Pinpoint the cell where the given text exists, returning its [x, y] midpoint coordinate. 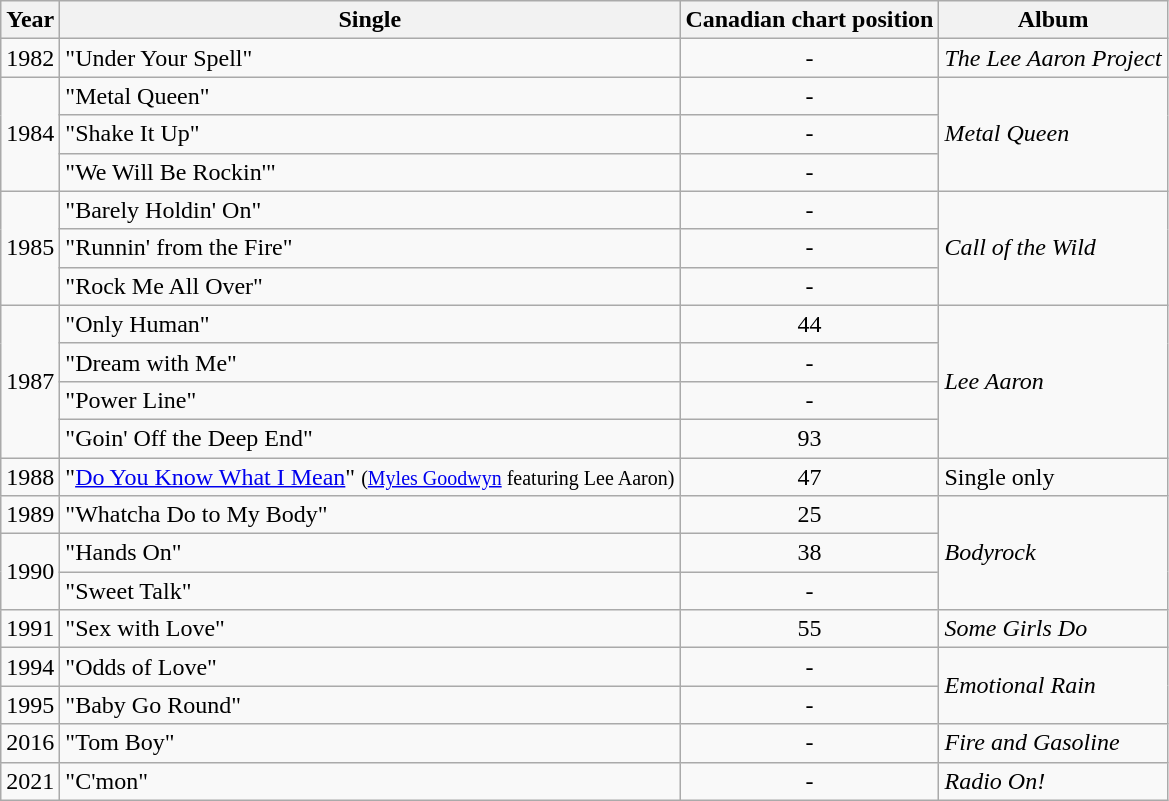
"Rock Me All Over" [370, 286]
Single only [1053, 477]
"Shake It Up" [370, 134]
"Do You Know What I Mean" (Myles Goodwyn featuring Lee Aaron) [370, 477]
Emotional Rain [1053, 686]
Call of the Wild [1053, 248]
"Hands On" [370, 553]
"Only Human" [370, 324]
"Metal Queen" [370, 96]
"Whatcha Do to My Body" [370, 515]
Metal Queen [1053, 134]
"Baby Go Round" [370, 705]
1989 [30, 515]
"Power Line" [370, 400]
1994 [30, 667]
Single [370, 20]
44 [810, 324]
1982 [30, 58]
1990 [30, 572]
1985 [30, 248]
"Barely Holdin' On" [370, 210]
55 [810, 629]
47 [810, 477]
93 [810, 438]
"Odds of Love" [370, 667]
38 [810, 553]
Year [30, 20]
2016 [30, 743]
"Goin' Off the Deep End" [370, 438]
Fire and Gasoline [1053, 743]
1988 [30, 477]
2021 [30, 781]
"Sex with Love" [370, 629]
Canadian chart position [810, 20]
1991 [30, 629]
1984 [30, 134]
"C'mon" [370, 781]
1995 [30, 705]
"Sweet Talk" [370, 591]
Some Girls Do [1053, 629]
Bodyrock [1053, 553]
Album [1053, 20]
The Lee Aaron Project [1053, 58]
"Runnin' from the Fire" [370, 248]
Radio On! [1053, 781]
"We Will Be Rockin'" [370, 172]
1987 [30, 381]
"Dream with Me" [370, 362]
"Tom Boy" [370, 743]
Lee Aaron [1053, 381]
"Under Your Spell" [370, 58]
25 [810, 515]
